Scan for the cell matching the given text and deliver its (x, y) coordinate at center. 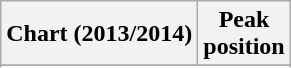
Peakposition (244, 34)
Chart (2013/2014) (100, 34)
